Determine the [X, Y] coordinate at the center of the cell enclosing the given text.  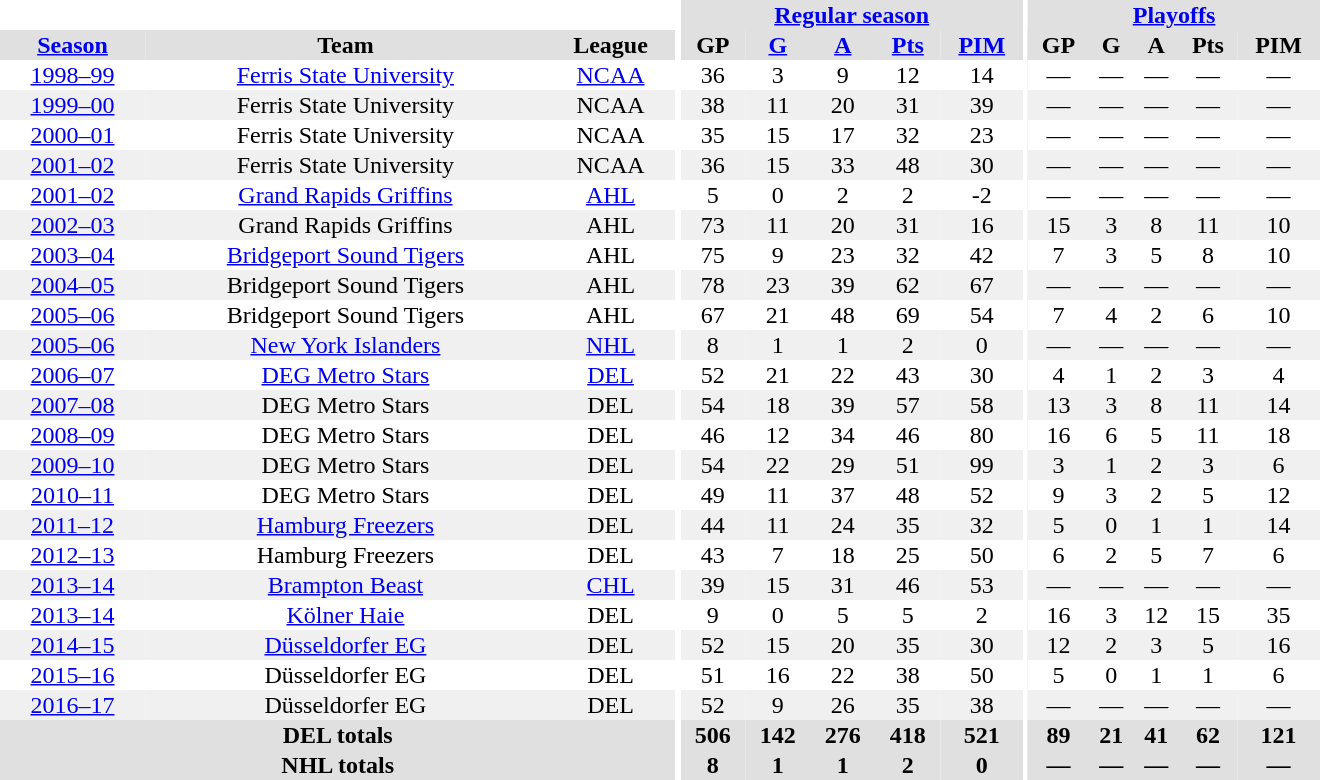
17 [842, 135]
33 [842, 165]
2004–05 [72, 285]
42 [982, 255]
142 [778, 735]
73 [712, 225]
CHL [610, 585]
2008–09 [72, 435]
Season [72, 45]
2014–15 [72, 645]
Team [346, 45]
506 [712, 735]
-2 [982, 195]
58 [982, 405]
Regular season [852, 15]
26 [842, 705]
75 [712, 255]
New York Islanders [346, 345]
2010–11 [72, 495]
2006–07 [72, 375]
DEL totals [338, 735]
2003–04 [72, 255]
2007–08 [72, 405]
2015–16 [72, 675]
2002–03 [72, 225]
41 [1156, 735]
29 [842, 465]
1998–99 [72, 75]
418 [908, 735]
2011–12 [72, 525]
121 [1278, 735]
1999–00 [72, 105]
24 [842, 525]
13 [1058, 405]
89 [1058, 735]
2016–17 [72, 705]
Playoffs [1174, 15]
NHL [610, 345]
57 [908, 405]
Kölner Haie [346, 615]
521 [982, 735]
78 [712, 285]
80 [982, 435]
99 [982, 465]
2009–10 [72, 465]
34 [842, 435]
53 [982, 585]
69 [908, 315]
NHL totals [338, 765]
25 [908, 555]
Brampton Beast [346, 585]
League [610, 45]
2012–13 [72, 555]
49 [712, 495]
2000–01 [72, 135]
37 [842, 495]
276 [842, 735]
44 [712, 525]
